From the cell containing the given text, extract its center point as (x, y) coordinate. 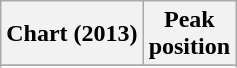
Chart (2013) (72, 34)
Peakposition (189, 34)
